Find where the given text appears and provide that cell's center as (x, y) coordinate. 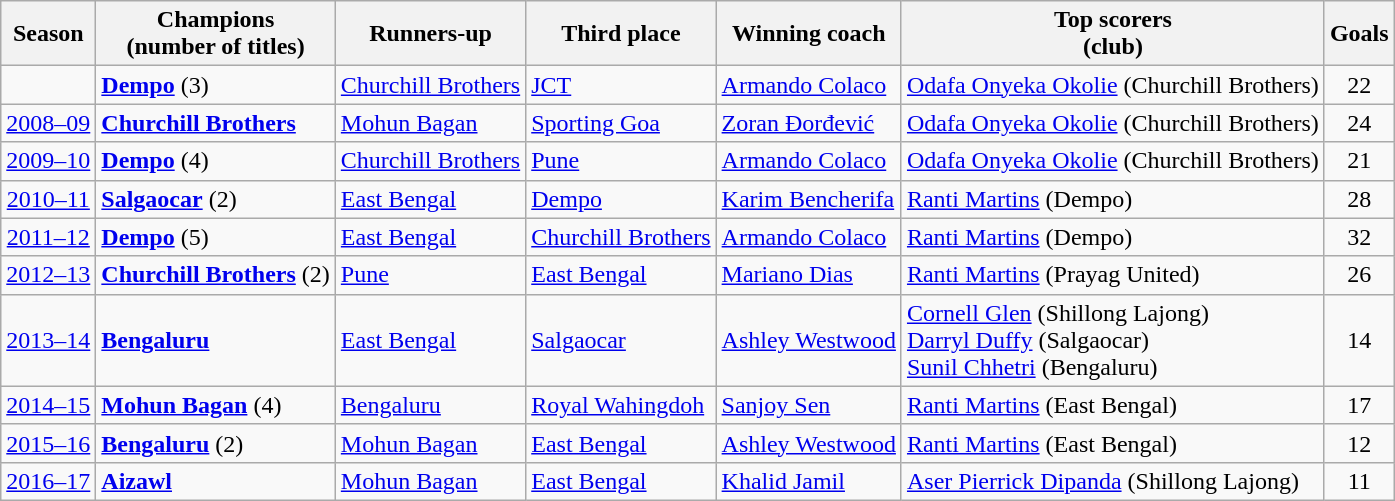
12 (1359, 443)
Royal Wahingdoh (621, 405)
Karim Bencherifa (808, 199)
14 (1359, 340)
Salgaocar (621, 340)
2010–11 (48, 199)
26 (1359, 275)
Dempo (3) (216, 85)
Salgaocar (2) (216, 199)
21 (1359, 161)
Dempo (621, 199)
Runners-up (430, 34)
Zoran Đorđević (808, 123)
24 (1359, 123)
JCT (621, 85)
Mariano Dias (808, 275)
Aser Pierrick Dipanda (Shillong Lajong) (1112, 481)
Churchill Brothers (2) (216, 275)
Cornell Glen (Shillong Lajong) Darryl Duffy (Salgaocar) Sunil Chhetri (Bengaluru) (1112, 340)
2013–14 (48, 340)
2012–13 (48, 275)
Goals (1359, 34)
22 (1359, 85)
Sanjoy Sen (808, 405)
2008–09 (48, 123)
Khalid Jamil (808, 481)
Dempo (4) (216, 161)
2016–17 (48, 481)
Winning coach (808, 34)
2015–16 (48, 443)
28 (1359, 199)
Season (48, 34)
Bengaluru (2) (216, 443)
11 (1359, 481)
Ranti Martins (Prayag United) (1112, 275)
Third place (621, 34)
32 (1359, 237)
Sporting Goa (621, 123)
Dempo (5) (216, 237)
Mohun Bagan (4) (216, 405)
2009–10 (48, 161)
Top scorers(club) (1112, 34)
Aizawl (216, 481)
2014–15 (48, 405)
2011–12 (48, 237)
17 (1359, 405)
Champions(number of titles) (216, 34)
